Determine the [X, Y] coordinate at the center of the cell enclosing the given text.  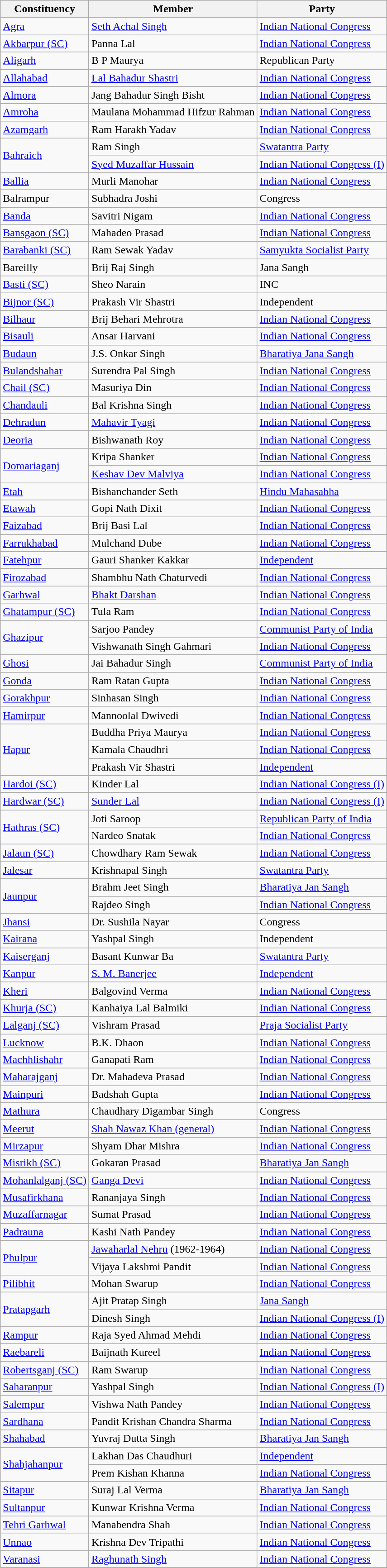
Meerut [45, 1129]
Shah Nawaz Khan (general) [173, 1129]
Mulchand Dube [173, 543]
Kaiserganj [45, 956]
Firozabad [45, 577]
Vishram Prasad [173, 1025]
Ghazipur [45, 638]
Deoria [45, 439]
Ganga Devi [173, 1180]
Republican Party [322, 61]
Republican Party of India [322, 819]
Ghosi [45, 663]
Kanhaiya Lal Balmiki [173, 1008]
Mainpuri [45, 1094]
Brij Basi Lal [173, 526]
Shambhu Nath Chaturvedi [173, 577]
Kheri [45, 991]
Hardwar (SC) [45, 801]
Mahavir Tyagi [173, 422]
Syed Muzaffar Hussain [173, 164]
Kinder Lal [173, 784]
Tula Ram [173, 612]
Jaunpur [45, 896]
Ansar Harvani [173, 336]
Jai Bahadur Singh [173, 663]
Nardeo Snatak [173, 836]
Bulandshahar [45, 371]
Aligarh [45, 61]
Ganapati Ram [173, 1060]
Allahabad [45, 78]
Bal Krishna Singh [173, 405]
Amroha [45, 112]
Hathras (SC) [45, 827]
Ram Sewak Yadav [173, 250]
Bahraich [45, 155]
Basant Kunwar Ba [173, 956]
Farrukhabad [45, 543]
Bhakt Darshan [173, 595]
Sunder Lal [173, 801]
Krishnapal Singh [173, 870]
Vishwanath Singh Gahmari [173, 646]
Bishwanath Roy [173, 439]
Kanpur [45, 973]
Etawah [45, 509]
Basti (SC) [45, 285]
Pandit Krishan Chandra Sharma [173, 1421]
Sardhana [45, 1421]
S. M. Banerjee [173, 973]
Rampur [45, 1335]
Garhwal [45, 595]
Barabanki (SC) [45, 250]
Chandauli [45, 405]
Shyam Dhar Mishra [173, 1146]
Krishna Dev Tripathi [173, 1542]
B P Maurya [173, 61]
Gorakhpur [45, 698]
Raja Syed Ahmad Mehdi [173, 1335]
Mathura [45, 1111]
Jawaharlal Nehru (1962-1964) [173, 1249]
Lal Bahadur Shastri [173, 78]
Shahabad [45, 1439]
Brahm Jeet Singh [173, 887]
Ram Singh [173, 147]
Vishwa Nath Pandey [173, 1404]
Sultanpur [45, 1507]
Ram Swarup [173, 1370]
Agra [45, 26]
Joti Saroop [173, 819]
Ballia [45, 181]
Robertsganj (SC) [45, 1370]
Tehri Garhwal [45, 1525]
Musafirkhana [45, 1197]
Hamirpur [45, 715]
Etah [45, 491]
Bisauli [45, 336]
INC [322, 285]
Chowdhary Ram Sewak [173, 853]
Buddha Priya Maurya [173, 732]
Muzaffarnagar [45, 1215]
Kashi Nath Pandey [173, 1232]
Unnao [45, 1542]
Akbarpur (SC) [45, 43]
Lucknow [45, 1042]
Mirzapur [45, 1146]
Raebareli [45, 1353]
Phulpur [45, 1258]
Sheo Narain [173, 285]
Murli Manohar [173, 181]
Fatehpur [45, 560]
Vijaya Lakshmi Pandit [173, 1266]
Ajit Pratap Singh [173, 1301]
Samyukta Socialist Party [322, 250]
Dr. Sushila Nayar [173, 922]
Sinhasan Singh [173, 698]
Mannoolal Dwivedi [173, 715]
Machhlishahr [45, 1060]
Gauri Shanker Kakkar [173, 560]
Ghatampur (SC) [45, 612]
Mohan Swarup [173, 1283]
Sarjoo Pandey [173, 629]
Dr. Mahadeva Prasad [173, 1077]
Rajdeo Singh [173, 905]
Chaudhary Digambar Singh [173, 1111]
Jalesar [45, 870]
Surendra Pal Singh [173, 371]
Yuvraj Dutta Singh [173, 1439]
Bilhaur [45, 319]
Faizabad [45, 526]
Seth Achal Singh [173, 26]
Jalaun (SC) [45, 853]
Hardoi (SC) [45, 784]
Hapur [45, 749]
Suraj Lal Verma [173, 1490]
Gokaran Prasad [173, 1163]
Gopi Nath Dixit [173, 509]
Member [173, 9]
J.S. Onkar Singh [173, 353]
Shahjahanpur [45, 1464]
Salempur [45, 1404]
Balgovind Verma [173, 991]
Rananjaya Singh [173, 1197]
Kunwar Krishna Verma [173, 1507]
Bishanchander Seth [173, 491]
Maharajganj [45, 1077]
Almora [45, 95]
Gonda [45, 681]
Panna Lal [173, 43]
Brij Raj Singh [173, 267]
Dinesh Singh [173, 1318]
Baijnath Kureel [173, 1353]
Raghunath Singh [173, 1559]
Kamala Chaudhri [173, 749]
Party [322, 9]
Kripa Shanker [173, 457]
Saharanpur [45, 1387]
Dehradun [45, 422]
Bansgaon (SC) [45, 233]
Pilibhit [45, 1283]
Bharatiya Jana Sangh [322, 353]
Pratapgarh [45, 1309]
Lalganj (SC) [45, 1025]
Keshav Dev Malviya [173, 474]
Brij Behari Mehrotra [173, 319]
Bijnor (SC) [45, 302]
Padrauna [45, 1232]
Savitri Nigam [173, 216]
Masuriya Din [173, 388]
Praja Socialist Party [322, 1025]
B.K. Dhaon [173, 1042]
Jhansi [45, 922]
Ram Harakh Yadav [173, 129]
Hindu Mahasabha [322, 491]
Lakhan Das Chaudhuri [173, 1456]
Kairana [45, 939]
Ram Ratan Gupta [173, 681]
Budaun [45, 353]
Maulana Mohammad Hifzur Rahman [173, 112]
Balrampur [45, 198]
Chail (SC) [45, 388]
Sitapur [45, 1490]
Khurja (SC) [45, 1008]
Domariaganj [45, 465]
Subhadra Joshi [173, 198]
Mahadeo Prasad [173, 233]
Jang Bahadur Singh Bisht [173, 95]
Manabendra Shah [173, 1525]
Constituency [45, 9]
Azamgarh [45, 129]
Banda [45, 216]
Mohanlalganj (SC) [45, 1180]
Badshah Gupta [173, 1094]
Misrikh (SC) [45, 1163]
Sumat Prasad [173, 1215]
Prem Kishan Khanna [173, 1473]
Bareilly [45, 267]
Varanasi [45, 1559]
